Output the (x, y) coordinate of the center of the cell containing the given text.  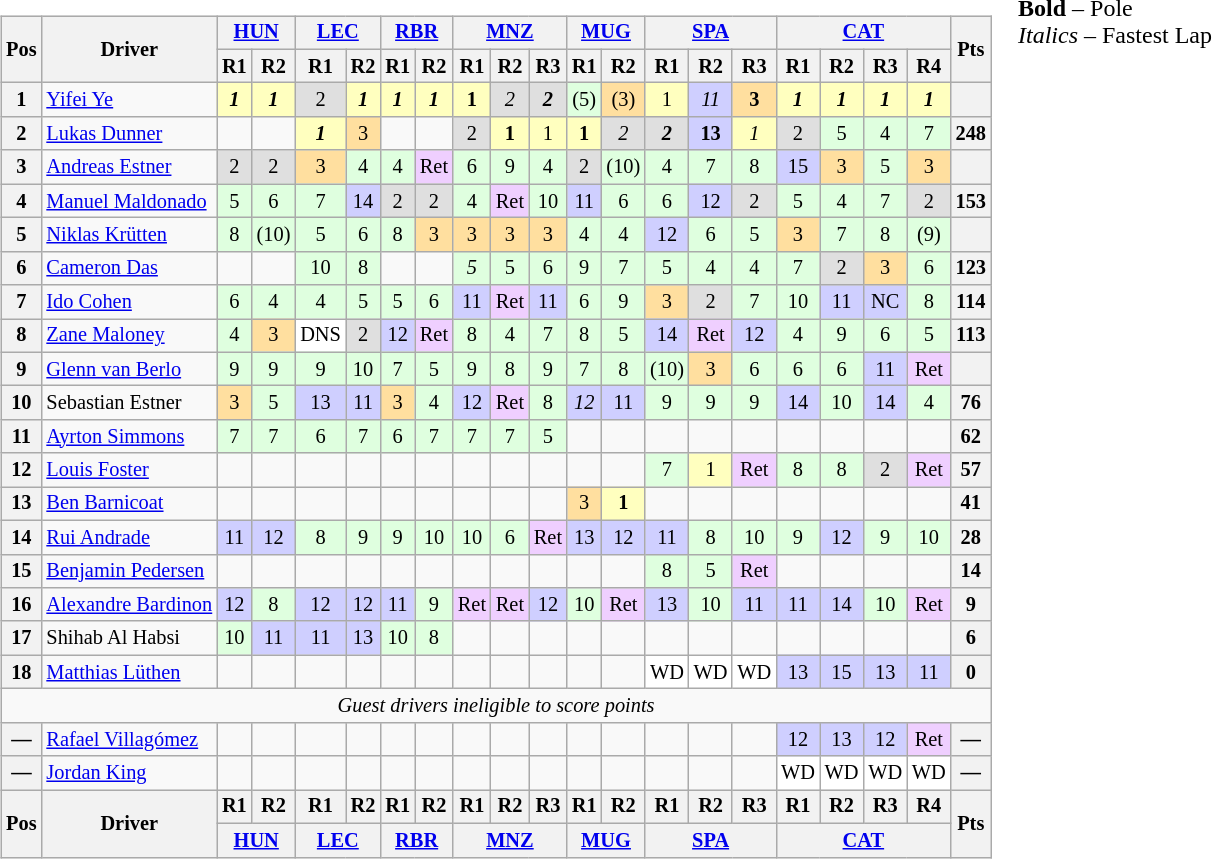
113 (971, 336)
248 (971, 134)
123 (971, 268)
Benjamin Pedersen (129, 571)
Louis Foster (129, 470)
NC (885, 302)
Yifei Ye (129, 100)
Sebastian Estner (129, 403)
DNS (320, 336)
0 (971, 672)
Glenn van Berlo (129, 369)
Guest drivers ineligible to score points (496, 706)
Manuel Maldonado (129, 201)
Zane Maloney (129, 336)
16 (21, 605)
153 (971, 201)
Shihab Al Habsi (129, 638)
114 (971, 302)
Lukas Dunner (129, 134)
Ido Cohen (129, 302)
Cameron Das (129, 268)
(5) (584, 100)
(3) (624, 100)
(9) (929, 235)
Alexandre Bardinon (129, 605)
Ayrton Simmons (129, 437)
Matthias Lüthen (129, 672)
28 (971, 537)
41 (971, 504)
76 (971, 403)
Rui Andrade (129, 537)
Andreas Estner (129, 167)
Niklas Krütten (129, 235)
18 (21, 672)
17 (21, 638)
Ben Barnicoat (129, 504)
62 (971, 437)
Jordan King (129, 773)
Rafael Villagómez (129, 739)
57 (971, 470)
